Capture the cell that displays the provided text and extract its (x, y) central coordinate. 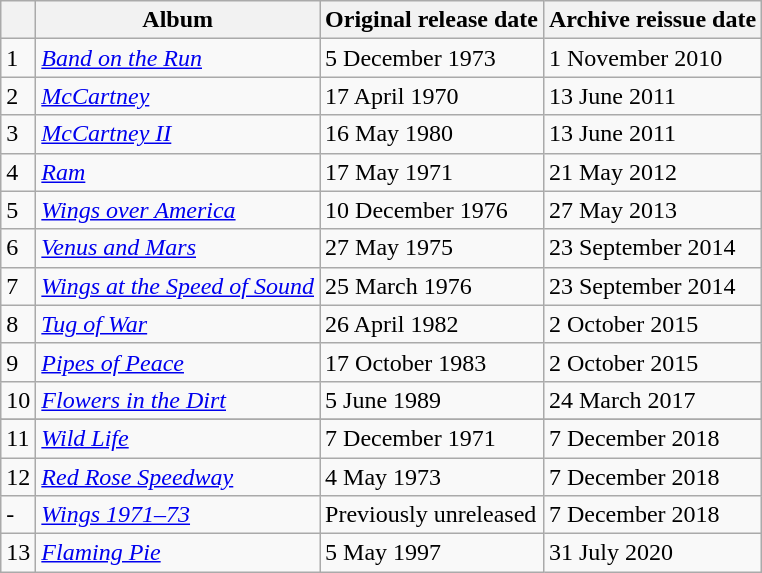
17 October 1983 (432, 362)
Tug of War (178, 324)
27 May 2013 (652, 210)
25 March 1976 (432, 286)
13 (18, 553)
Venus and Mars (178, 248)
Original release date (432, 20)
31 July 2020 (652, 553)
7 (18, 286)
17 April 1970 (432, 96)
McCartney (178, 96)
4 (18, 172)
2 (18, 96)
Ram (178, 172)
6 (18, 248)
Wings over America (178, 210)
9 (18, 362)
Flaming Pie (178, 553)
3 (18, 134)
- (18, 515)
21 May 2012 (652, 172)
10 December 1976 (432, 210)
Band on the Run (178, 58)
Flowers in the Dirt (178, 400)
7 December 1971 (432, 438)
12 (18, 477)
Wild Life (178, 438)
Wings 1971–73 (178, 515)
1 (18, 58)
5 (18, 210)
5 May 1997 (432, 553)
17 May 1971 (432, 172)
8 (18, 324)
10 (18, 400)
27 May 1975 (432, 248)
11 (18, 438)
24 March 2017 (652, 400)
Pipes of Peace (178, 362)
16 May 1980 (432, 134)
Archive reissue date (652, 20)
Red Rose Speedway (178, 477)
Album (178, 20)
5 December 1973 (432, 58)
26 April 1982 (432, 324)
McCartney II (178, 134)
5 June 1989 (432, 400)
1 November 2010 (652, 58)
Wings at the Speed of Sound (178, 286)
Previously unreleased (432, 515)
4 May 1973 (432, 477)
